For the text-containing cell, return its midpoint in [X, Y] coordinate format. 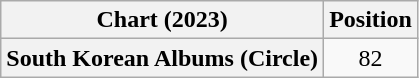
South Korean Albums (Circle) [162, 58]
Position [371, 20]
Chart (2023) [162, 20]
82 [371, 58]
